For the text-containing cell, return its midpoint in (X, Y) coordinate format. 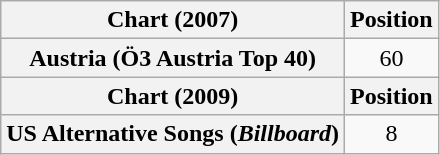
8 (392, 134)
60 (392, 58)
US Alternative Songs (Billboard) (173, 134)
Chart (2009) (173, 96)
Austria (Ö3 Austria Top 40) (173, 58)
Chart (2007) (173, 20)
